Detect which cell encompasses the target text, then output its [x, y] center coordinate. 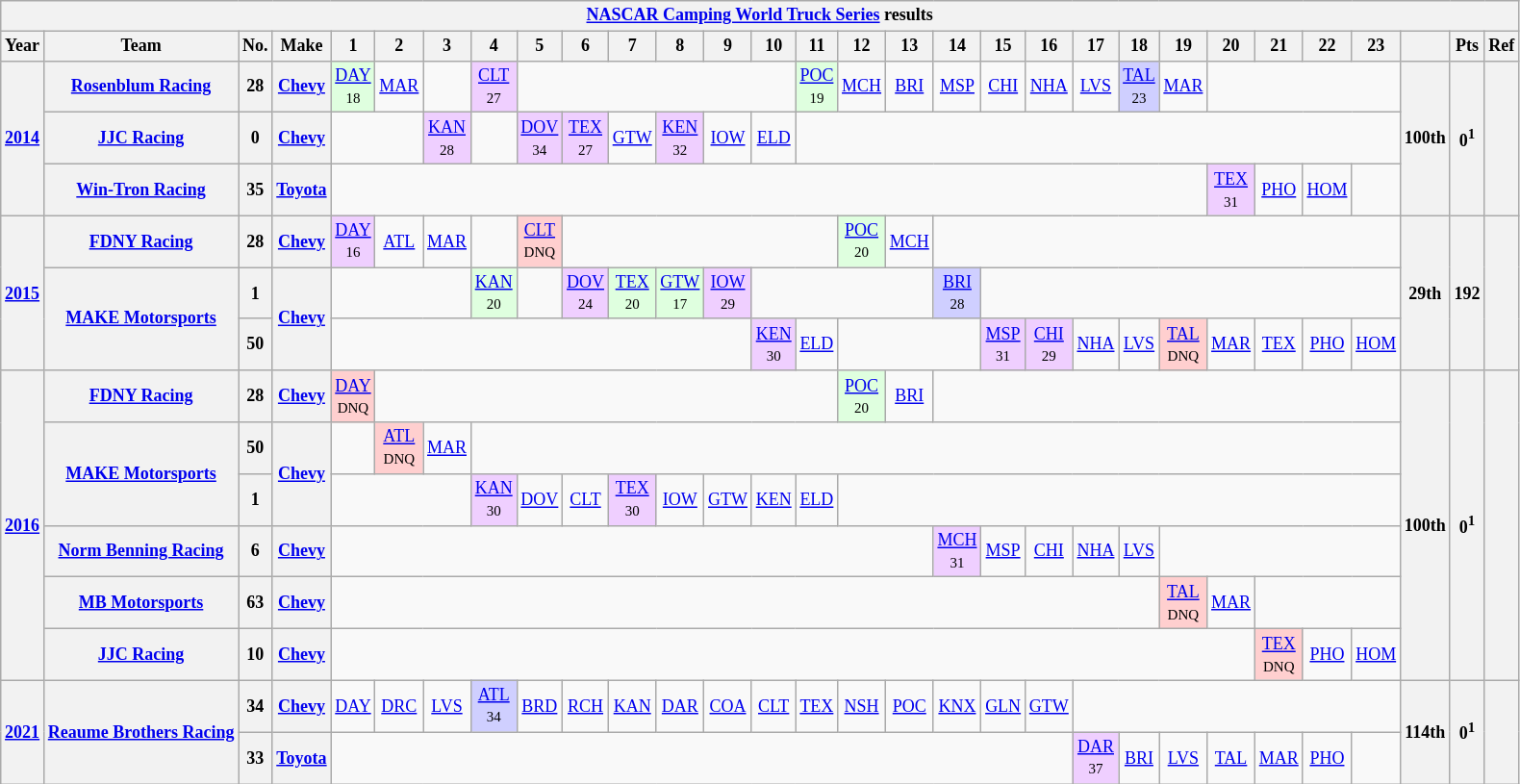
DOV24 [586, 293]
20 [1231, 46]
TAL [1231, 758]
IOW29 [728, 293]
Ref [1502, 46]
Year [23, 46]
63 [256, 603]
RCH [586, 706]
3 [447, 46]
GTW17 [680, 293]
ATL [399, 241]
POC [909, 706]
NASCAR Camping World Truck Series results [760, 15]
TEX27 [586, 139]
7 [632, 46]
DAY18 [353, 87]
DRC [399, 706]
KAN [632, 706]
13 [909, 46]
9 [728, 46]
TEX31 [1231, 190]
CHI29 [1049, 344]
CLTDNQ [540, 241]
KAN30 [494, 499]
18 [1139, 46]
Make [302, 46]
TEX20 [632, 293]
34 [256, 706]
DAYDNQ [353, 396]
KEN30 [773, 344]
11 [817, 46]
Norm Benning Racing [140, 551]
35 [256, 190]
KNX [957, 706]
COA [728, 706]
17 [1096, 46]
DOV [540, 499]
MSP31 [1003, 344]
15 [1003, 46]
114th [1425, 731]
2016 [23, 525]
GLN [1003, 706]
CLT27 [494, 87]
BRI28 [957, 293]
12 [862, 46]
Pts [1467, 46]
BRD [540, 706]
DAR [680, 706]
KAN28 [447, 139]
33 [256, 758]
Win-Tron Racing [140, 190]
KAN20 [494, 293]
16 [1049, 46]
POC19 [817, 87]
DAY [353, 706]
MB Motorsports [140, 603]
Team [140, 46]
ATL34 [494, 706]
DOV34 [540, 139]
192 [1467, 292]
23 [1376, 46]
2014 [23, 139]
29th [1425, 292]
5 [540, 46]
MCH31 [957, 551]
2021 [23, 731]
4 [494, 46]
2015 [23, 292]
DAY16 [353, 241]
14 [957, 46]
DAR37 [1096, 758]
21 [1279, 46]
22 [1328, 46]
TEXDNQ [1279, 654]
19 [1183, 46]
NSH [862, 706]
No. [256, 46]
KEN [773, 499]
ATLDNQ [399, 448]
TAL23 [1139, 87]
Reaume Brothers Racing [140, 731]
8 [680, 46]
2 [399, 46]
Rosenblum Racing [140, 87]
KEN32 [680, 139]
0 [256, 139]
TEX30 [632, 499]
